Extract the [x, y] coordinate from the center of the cell holding the provided text.  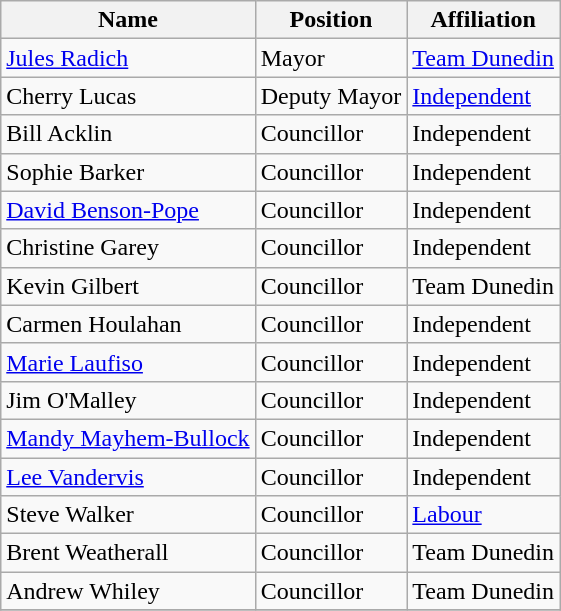
Jim O'Malley [128, 400]
Labour [484, 515]
Mayor [331, 58]
Lee Vandervis [128, 477]
Carmen Houlahan [128, 324]
Marie Laufiso [128, 362]
Brent Weatherall [128, 553]
Kevin Gilbert [128, 286]
Position [331, 20]
Andrew Whiley [128, 591]
Sophie Barker [128, 172]
Jules Radich [128, 58]
David Benson-Pope [128, 210]
Affiliation [484, 20]
Bill Acklin [128, 134]
Name [128, 20]
Cherry Lucas [128, 96]
Steve Walker [128, 515]
Deputy Mayor [331, 96]
Mandy Mayhem-Bullock [128, 438]
Christine Garey [128, 248]
